Identify which cell holds the provided text, then report its [X, Y] central coordinate. 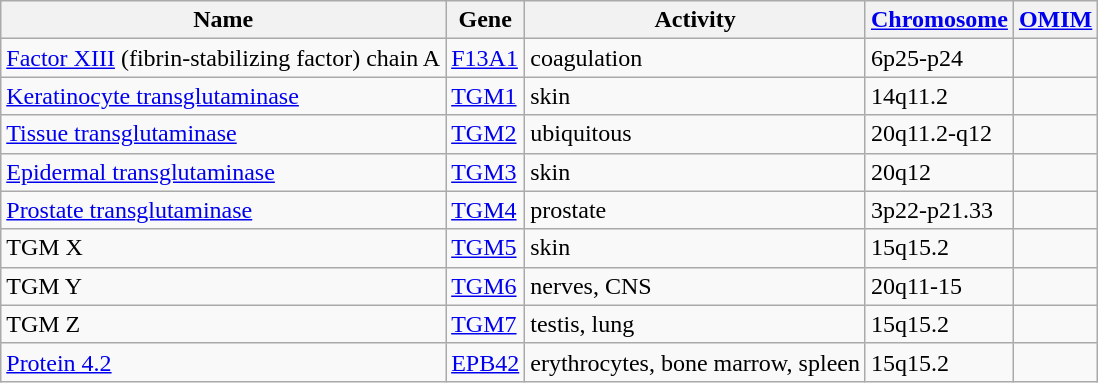
TGM4 [486, 210]
ubiquitous [696, 134]
TGM X [224, 248]
Chromosome [939, 20]
Keratinocyte transglutaminase [224, 96]
20q11-15 [939, 286]
3p22-p21.33 [939, 210]
OMIM [1055, 20]
TGM Z [224, 324]
EPB42 [486, 362]
Tissue transglutaminase [224, 134]
20q11.2-q12 [939, 134]
TGM Y [224, 286]
Name [224, 20]
Protein 4.2 [224, 362]
testis, lung [696, 324]
20q12 [939, 172]
erythrocytes, bone marrow, spleen [696, 362]
coagulation [696, 58]
Factor XIII (fibrin-stabilizing factor) chain A [224, 58]
nerves, CNS [696, 286]
prostate [696, 210]
6p25-p24 [939, 58]
14q11.2 [939, 96]
Prostate transglutaminase [224, 210]
TGM7 [486, 324]
Gene [486, 20]
Activity [696, 20]
Epidermal transglutaminase [224, 172]
TGM6 [486, 286]
TGM2 [486, 134]
TGM3 [486, 172]
F13A1 [486, 58]
TGM1 [486, 96]
TGM5 [486, 248]
